Identify which cell holds the provided text, then report its [x, y] central coordinate. 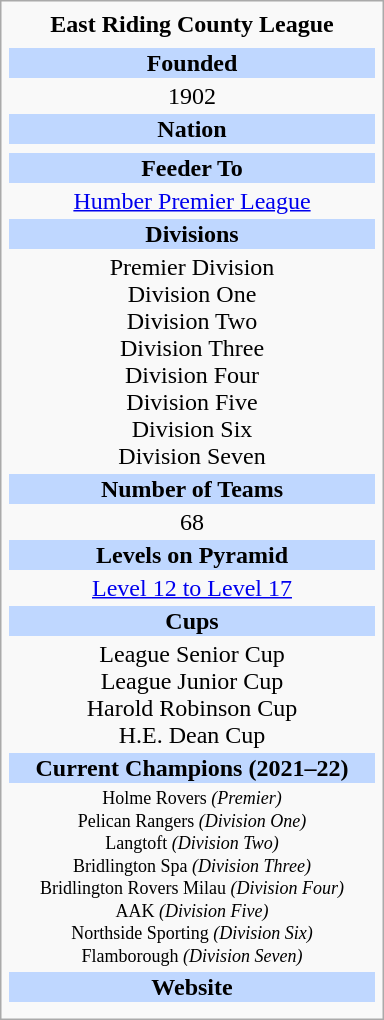
East Riding County League [192, 24]
1902 [192, 96]
Humber Premier League [192, 201]
Current Champions (2021–22) [192, 768]
Cups [192, 621]
Website [192, 987]
Feeder To [192, 168]
Levels on Pyramid [192, 555]
Level 12 to Level 17 [192, 588]
Founded [192, 63]
Divisions [192, 234]
League Senior CupLeague Junior CupHarold Robinson CupH.E. Dean Cup [192, 694]
68 [192, 522]
Nation [192, 129]
Number of Teams [192, 489]
Premier DivisionDivision OneDivision TwoDivision ThreeDivision FourDivision FiveDivision SixDivision Seven [192, 362]
